Find where the given text appears and provide that cell's center as (x, y) coordinate. 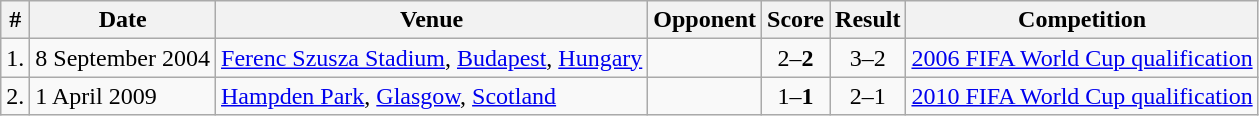
# (16, 20)
Venue (432, 20)
1. (16, 58)
1–1 (796, 96)
2010 FIFA World Cup qualification (1082, 96)
Date (123, 20)
3–2 (868, 58)
Competition (1082, 20)
Result (868, 20)
1 April 2009 (123, 96)
2006 FIFA World Cup qualification (1082, 58)
2–1 (868, 96)
2–2 (796, 58)
8 September 2004 (123, 58)
2. (16, 96)
Score (796, 20)
Ferenc Szusza Stadium, Budapest, Hungary (432, 58)
Opponent (705, 20)
Hampden Park, Glasgow, Scotland (432, 96)
